Capture the cell that displays the provided text and extract its (X, Y) central coordinate. 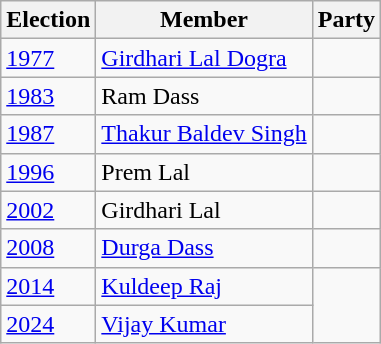
Ram Dass (204, 96)
Girdhari Lal Dogra (204, 58)
Party (346, 20)
2014 (48, 286)
Election (48, 20)
1996 (48, 172)
2024 (48, 324)
Girdhari Lal (204, 210)
Vijay Kumar (204, 324)
2008 (48, 248)
Thakur Baldev Singh (204, 134)
1977 (48, 58)
1987 (48, 134)
2002 (48, 210)
Durga Dass (204, 248)
Prem Lal (204, 172)
1983 (48, 96)
Member (204, 20)
Kuldeep Raj (204, 286)
